From the cell containing the given text, extract its center point as [X, Y] coordinate. 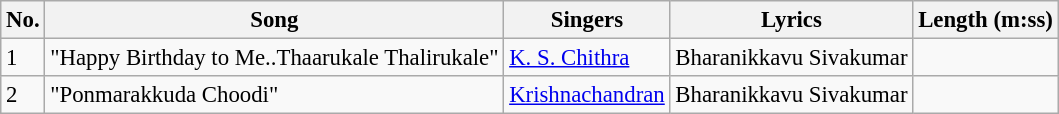
K. S. Chithra [587, 58]
No. [23, 20]
2 [23, 95]
"Ponmarakkuda Choodi" [274, 95]
1 [23, 58]
Song [274, 20]
Length (m:ss) [986, 20]
Singers [587, 20]
Krishnachandran [587, 95]
"Happy Birthday to Me..Thaarukale Thalirukale" [274, 58]
Lyrics [792, 20]
